Extract the [X, Y] coordinate from the center of the cell holding the provided text.  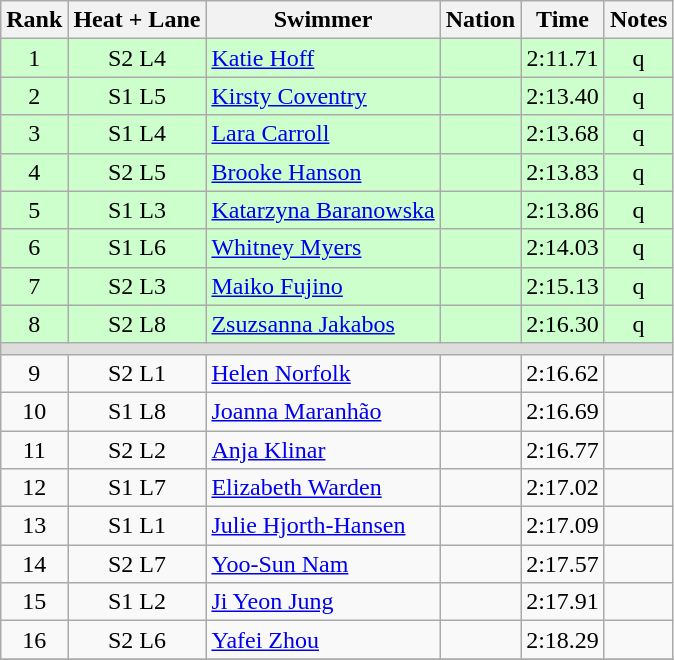
Brooke Hanson [323, 172]
Julie Hjorth-Hansen [323, 526]
Nation [480, 20]
4 [34, 172]
13 [34, 526]
2:13.40 [563, 96]
S1 L1 [137, 526]
8 [34, 324]
Elizabeth Warden [323, 488]
2 [34, 96]
S1 L6 [137, 248]
S1 L8 [137, 411]
Time [563, 20]
Katie Hoff [323, 58]
Helen Norfolk [323, 373]
Kirsty Coventry [323, 96]
11 [34, 449]
S2 L2 [137, 449]
S2 L5 [137, 172]
Notes [638, 20]
Joanna Maranhão [323, 411]
S1 L2 [137, 602]
9 [34, 373]
Katarzyna Baranowska [323, 210]
2:17.91 [563, 602]
S1 L7 [137, 488]
Zsuzsanna Jakabos [323, 324]
2:16.30 [563, 324]
5 [34, 210]
2:16.77 [563, 449]
Yafei Zhou [323, 640]
2:18.29 [563, 640]
S1 L4 [137, 134]
2:17.09 [563, 526]
2:11.71 [563, 58]
2:14.03 [563, 248]
2:13.68 [563, 134]
12 [34, 488]
2:13.83 [563, 172]
S2 L7 [137, 564]
10 [34, 411]
2:16.62 [563, 373]
3 [34, 134]
S1 L5 [137, 96]
2:17.02 [563, 488]
S1 L3 [137, 210]
Ji Yeon Jung [323, 602]
1 [34, 58]
Maiko Fujino [323, 286]
S2 L6 [137, 640]
2:16.69 [563, 411]
Swimmer [323, 20]
Rank [34, 20]
2:13.86 [563, 210]
2:15.13 [563, 286]
S2 L3 [137, 286]
15 [34, 602]
14 [34, 564]
2:17.57 [563, 564]
S2 L4 [137, 58]
S2 L1 [137, 373]
Heat + Lane [137, 20]
Lara Carroll [323, 134]
Yoo-Sun Nam [323, 564]
7 [34, 286]
6 [34, 248]
Whitney Myers [323, 248]
16 [34, 640]
S2 L8 [137, 324]
Anja Klinar [323, 449]
